Extract the [X, Y] coordinate from the center of the cell holding the provided text.  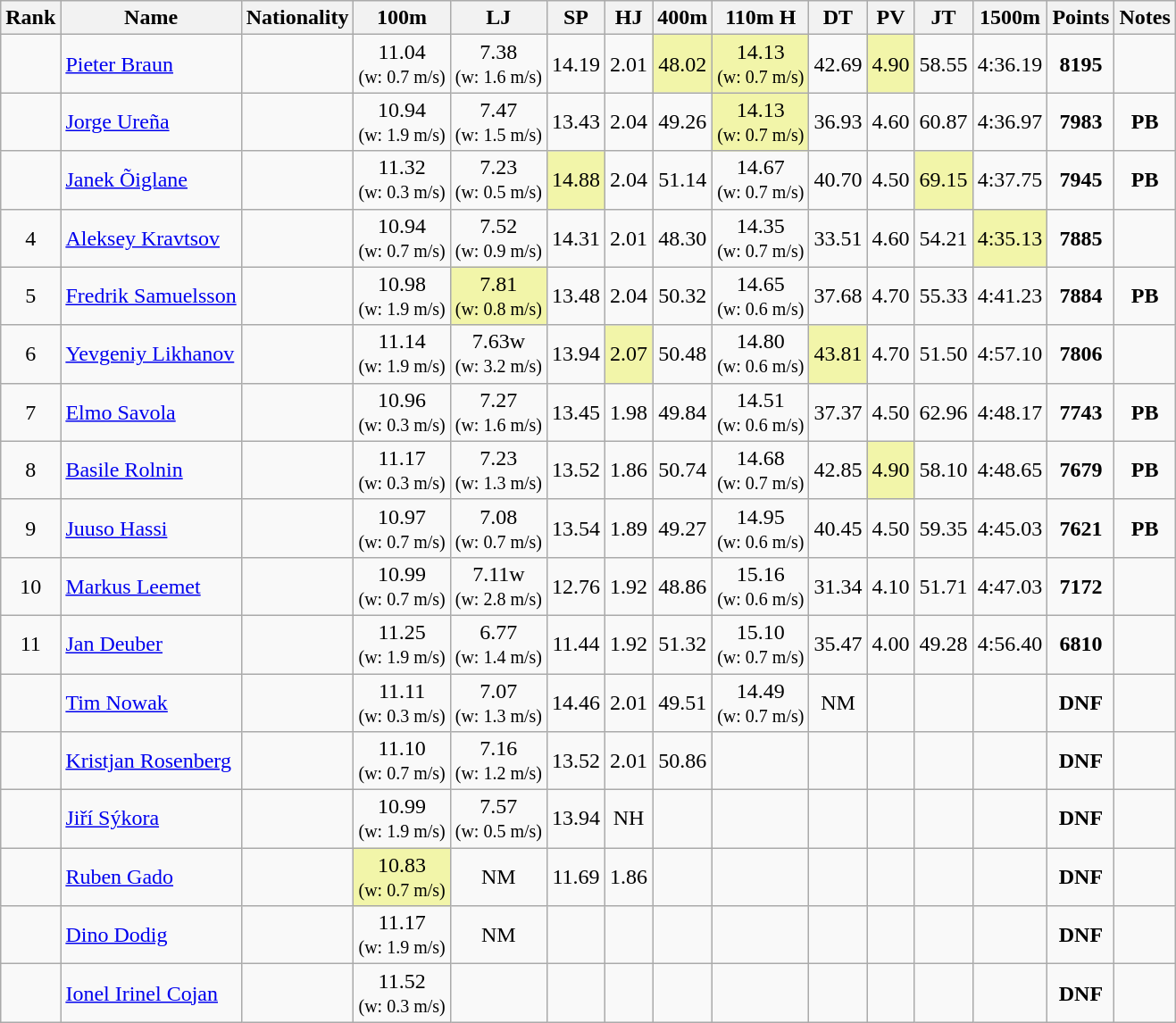
31.34 [838, 586]
4:47.03 [1010, 586]
11.69 [575, 877]
48.86 [682, 586]
7.52(w: 0.9 m/s) [498, 237]
43.81 [838, 353]
Markus Leemet [151, 586]
7.08(w: 0.7 m/s) [498, 528]
55.33 [943, 296]
7885 [1080, 237]
50.74 [682, 470]
14.31 [575, 237]
Nationality [297, 18]
11.17(w: 1.9 m/s) [402, 936]
7 [30, 412]
7.63w(w: 3.2 m/s) [498, 353]
4.10 [891, 586]
48.30 [682, 237]
14.65(w: 0.6 m/s) [761, 296]
49.26 [682, 121]
Basile Rolnin [151, 470]
49.84 [682, 412]
42.85 [838, 470]
4:37.75 [1010, 180]
7.23(w: 1.3 m/s) [498, 470]
Jorge Ureña [151, 121]
8195 [1080, 64]
Janek Õiglane [151, 180]
7945 [1080, 180]
11 [30, 645]
6 [30, 353]
10.96(w: 0.3 m/s) [402, 412]
14.95(w: 0.6 m/s) [761, 528]
14.19 [575, 64]
42.69 [838, 64]
14.88 [575, 180]
10.97(w: 0.7 m/s) [402, 528]
Aleksey Kravtsov [151, 237]
7.57(w: 0.5 m/s) [498, 819]
49.27 [682, 528]
51.14 [682, 180]
110m H [761, 18]
14.51(w: 0.6 m/s) [761, 412]
40.70 [838, 180]
Points [1080, 18]
4:56.40 [1010, 645]
11.14(w: 1.9 m/s) [402, 353]
7.07(w: 1.3 m/s) [498, 702]
Yevgeniy Likhanov [151, 353]
400m [682, 18]
11.52(w: 0.3 m/s) [402, 993]
11.25(w: 1.9 m/s) [402, 645]
HJ [629, 18]
13.54 [575, 528]
4:36.19 [1010, 64]
Ionel Irinel Cojan [151, 993]
6.77(w: 1.4 m/s) [498, 645]
4:35.13 [1010, 237]
14.46 [575, 702]
58.10 [943, 470]
7172 [1080, 586]
40.45 [838, 528]
4:36.97 [1010, 121]
7884 [1080, 296]
13.43 [575, 121]
Pieter Braun [151, 64]
10.99(w: 1.9 m/s) [402, 819]
7621 [1080, 528]
Jiří Sýkora [151, 819]
Dino Dodig [151, 936]
Notes [1145, 18]
14.80(w: 0.6 m/s) [761, 353]
14.35(w: 0.7 m/s) [761, 237]
49.28 [943, 645]
51.32 [682, 645]
2.07 [629, 353]
11.04(w: 0.7 m/s) [402, 64]
10.98(w: 1.9 m/s) [402, 296]
60.87 [943, 121]
10.94(w: 1.9 m/s) [402, 121]
SP [575, 18]
51.50 [943, 353]
48.02 [682, 64]
11.11(w: 0.3 m/s) [402, 702]
50.48 [682, 353]
7.81(w: 0.8 m/s) [498, 296]
PV [891, 18]
7743 [1080, 412]
50.86 [682, 761]
Jan Deuber [151, 645]
37.37 [838, 412]
37.68 [838, 296]
69.15 [943, 180]
10.99(w: 0.7 m/s) [402, 586]
7.47(w: 1.5 m/s) [498, 121]
50.32 [682, 296]
7679 [1080, 470]
11.32(w: 0.3 m/s) [402, 180]
51.71 [943, 586]
NH [629, 819]
10 [30, 586]
35.47 [838, 645]
7.11w(w: 2.8 m/s) [498, 586]
Ruben Gado [151, 877]
13.45 [575, 412]
14.67(w: 0.7 m/s) [761, 180]
12.76 [575, 586]
JT [943, 18]
Tim Nowak [151, 702]
LJ [498, 18]
100m [402, 18]
49.51 [682, 702]
13.48 [575, 296]
1500m [1010, 18]
4:48.65 [1010, 470]
4 [30, 237]
10.83(w: 0.7 m/s) [402, 877]
Kristjan Rosenberg [151, 761]
1.89 [629, 528]
7.16(w: 1.2 m/s) [498, 761]
Rank [30, 18]
7806 [1080, 353]
4.00 [891, 645]
Elmo Savola [151, 412]
7.23(w: 0.5 m/s) [498, 180]
15.10(w: 0.7 m/s) [761, 645]
7.38(w: 1.6 m/s) [498, 64]
1.98 [629, 412]
62.96 [943, 412]
9 [30, 528]
14.68(w: 0.7 m/s) [761, 470]
11.10(w: 0.7 m/s) [402, 761]
Juuso Hassi [151, 528]
58.55 [943, 64]
15.16(w: 0.6 m/s) [761, 586]
5 [30, 296]
Name [151, 18]
7983 [1080, 121]
11.17(w: 0.3 m/s) [402, 470]
4:41.23 [1010, 296]
36.93 [838, 121]
33.51 [838, 237]
6810 [1080, 645]
14.49(w: 0.7 m/s) [761, 702]
10.94(w: 0.7 m/s) [402, 237]
DT [838, 18]
Fredrik Samuelsson [151, 296]
8 [30, 470]
4:45.03 [1010, 528]
7.27(w: 1.6 m/s) [498, 412]
4:57.10 [1010, 353]
54.21 [943, 237]
11.44 [575, 645]
4:48.17 [1010, 412]
59.35 [943, 528]
